Extract the [x, y] coordinate from the center of the cell holding the provided text.  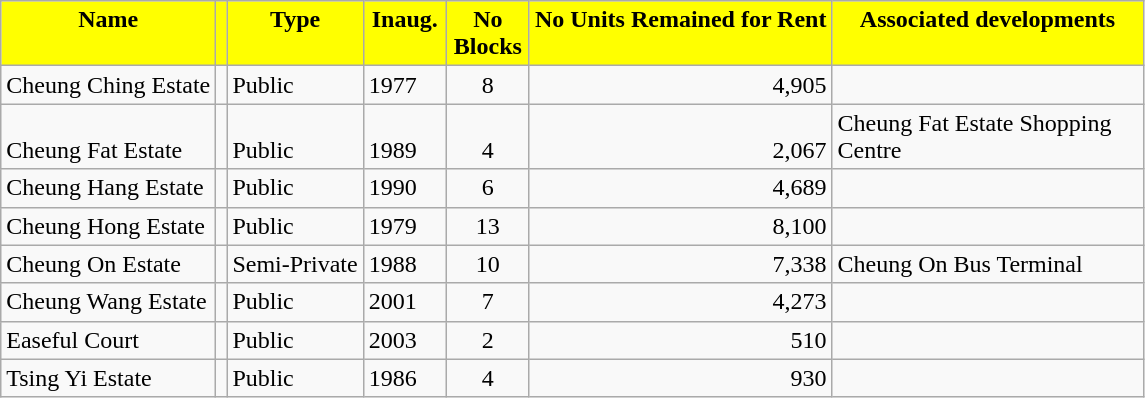
Semi-Private [295, 264]
510 [680, 340]
No Units Remained for Rent [680, 34]
Cheung On Bus Terminal [988, 264]
1977 [404, 85]
930 [680, 378]
2001 [404, 302]
2 [488, 340]
10 [488, 264]
7 [488, 302]
1988 [404, 264]
1989 [404, 136]
Cheung Fat Estate [108, 136]
Cheung Wang Estate [108, 302]
Cheung Fat Estate Shopping Centre [988, 136]
Associated developments [988, 34]
Cheung Ching Estate [108, 85]
Tsing Yi Estate [108, 378]
Name [108, 34]
2003 [404, 340]
1990 [404, 188]
4,689 [680, 188]
4,905 [680, 85]
1979 [404, 226]
6 [488, 188]
Easeful Court [108, 340]
Cheung Hang Estate [108, 188]
Cheung On Estate [108, 264]
1986 [404, 378]
Inaug. [404, 34]
No Blocks [488, 34]
8,100 [680, 226]
2,067 [680, 136]
13 [488, 226]
Type [295, 34]
4,273 [680, 302]
8 [488, 85]
7,338 [680, 264]
Cheung Hong Estate [108, 226]
